Identify which cell holds the provided text, then report its [X, Y] central coordinate. 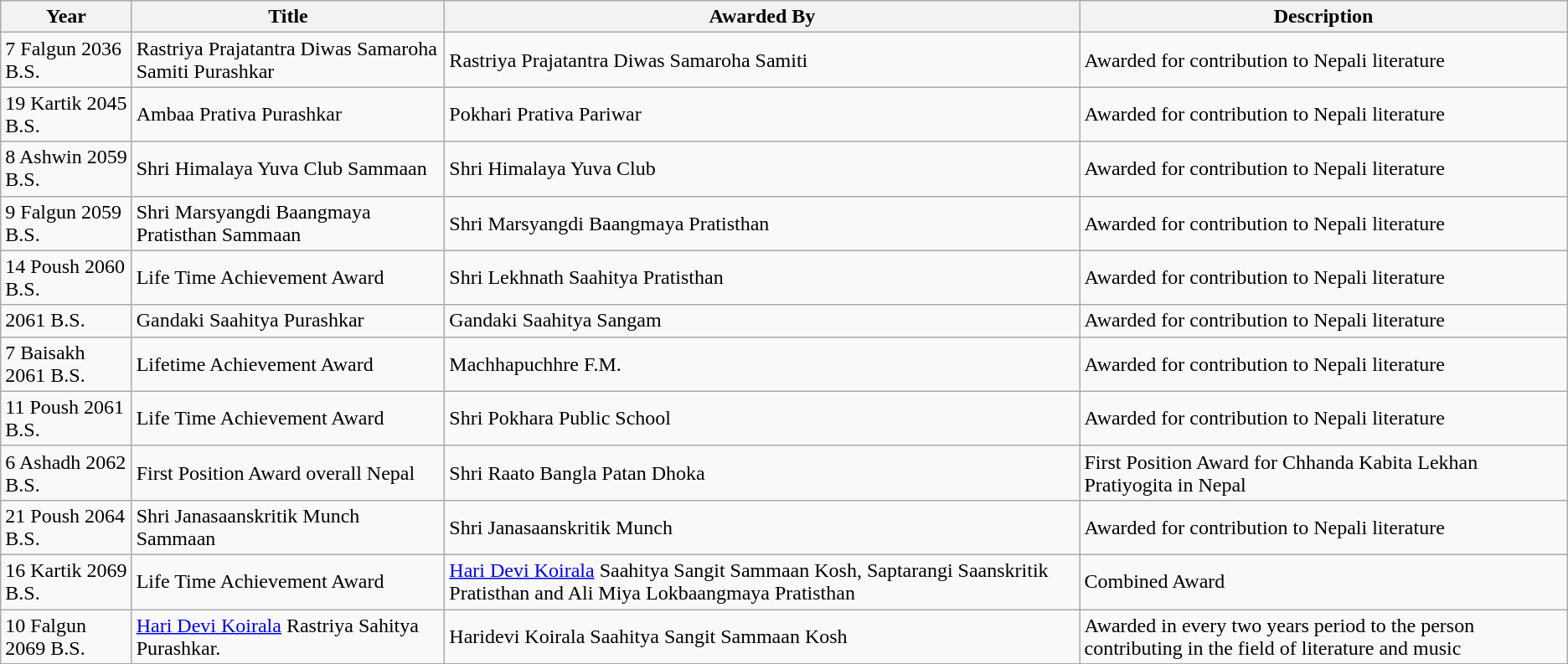
Shri Pokhara Public School [762, 419]
Rastriya Prajatantra Diwas Samaroha Samiti [762, 60]
Hari Devi Koirala Rastriya Sahitya Purashkar. [288, 636]
Description [1323, 17]
21 Poush 2064 B.S. [66, 528]
Shri Lekhnath Saahitya Pratisthan [762, 278]
Gandaki Saahitya Purashkar [288, 321]
Hari Devi Koirala Saahitya Sangit Sammaan Kosh, Saptarangi Saanskritik Pratisthan and Ali Miya Lokbaangmaya Pratisthan [762, 581]
7 Baisakh 2061 B.S. [66, 363]
Shri Himalaya Yuva Club Sammaan [288, 169]
Awarded By [762, 17]
Gandaki Saahitya Sangam [762, 321]
Shri Marsyangdi Baangmaya Pratisthan Sammaan [288, 223]
Shri Himalaya Yuva Club [762, 169]
Shri Janasaanskritik Munch [762, 528]
7 Falgun 2036 B.S. [66, 60]
10 Falgun 2069 B.S. [66, 636]
Haridevi Koirala Saahitya Sangit Sammaan Kosh [762, 636]
19 Kartik 2045 B.S. [66, 114]
First Position Award overall Nepal [288, 472]
Lifetime Achievement Award [288, 363]
8 Ashwin 2059 B.S. [66, 169]
Combined Award [1323, 581]
11 Poush 2061 B.S. [66, 419]
9 Falgun 2059 B.S. [66, 223]
Title [288, 17]
Shri Raato Bangla Patan Dhoka [762, 472]
Rastriya Prajatantra Diwas Samaroha Samiti Purashkar [288, 60]
Shri Marsyangdi Baangmaya Pratisthan [762, 223]
2061 B.S. [66, 321]
Machhapuchhre F.M. [762, 363]
Shri Janasaanskritik Munch Sammaan [288, 528]
6 Ashadh 2062 B.S. [66, 472]
16 Kartik 2069 B.S. [66, 581]
Pokhari Prativa Pariwar [762, 114]
14 Poush 2060 B.S. [66, 278]
First Position Award for Chhanda Kabita Lekhan Pratiyogita in Nepal [1323, 472]
Ambaa Prativa Purashkar [288, 114]
Year [66, 17]
Awarded in every two years period to the person contributing in the field of literature and music [1323, 636]
